From the cell containing the given text, extract its center point as [X, Y] coordinate. 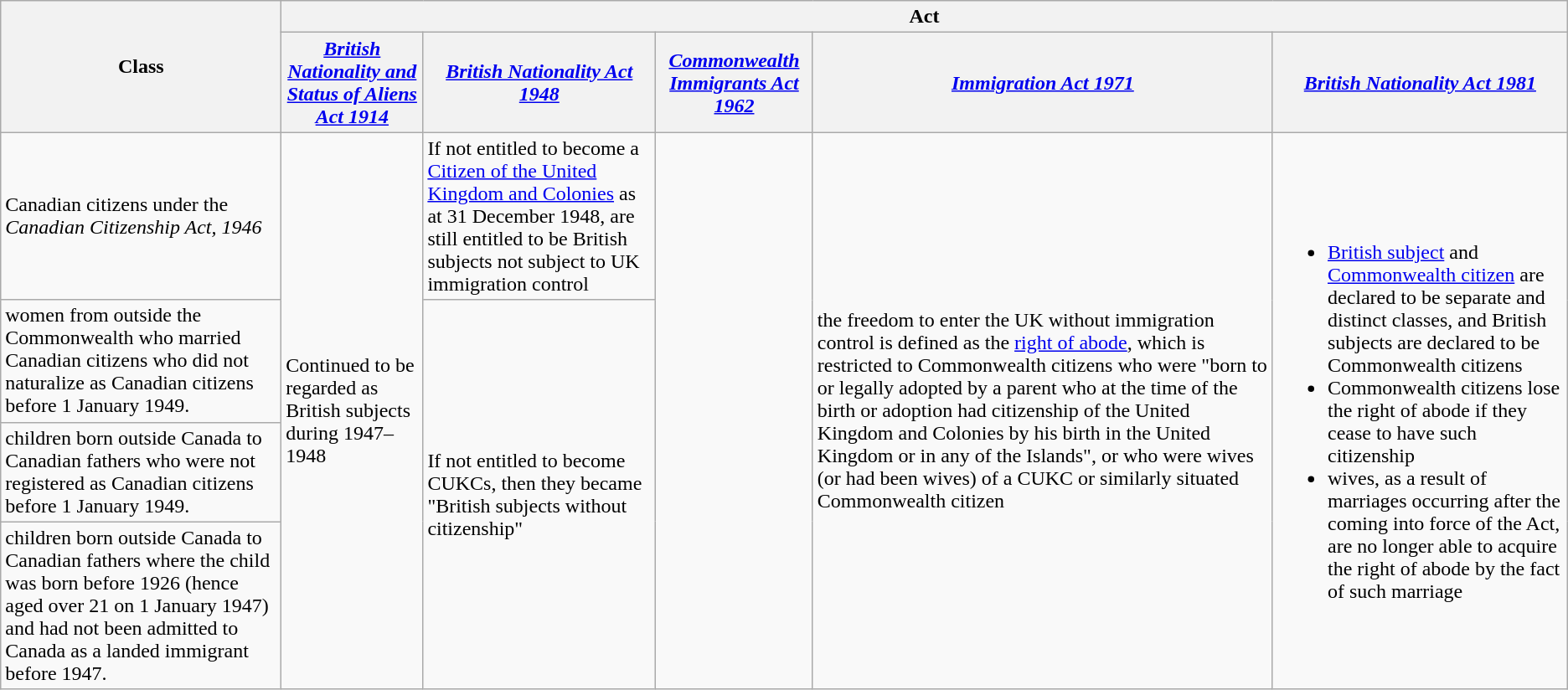
Commonwealth Immigrants Act 1962 [735, 82]
Canadian citizens under the Canadian Citizenship Act, 1946 [141, 216]
Act [925, 17]
Continued to be regarded as British subjects during 1947–1948 [352, 410]
children born outside Canada to Canadian fathers who were not registered as Canadian citizens before 1 January 1949. [141, 472]
British Nationality and Status of Aliens Act 1914 [352, 82]
Immigration Act 1971 [1042, 82]
If not entitled to become CUKCs, then they became "British subjects without citizenship" [539, 494]
British Nationality Act 1981 [1420, 82]
British Nationality Act 1948 [539, 82]
women from outside the Commonwealth who married Canadian citizens who did not naturalize as Canadian citizens before 1 January 1949. [141, 361]
Class [141, 67]
